For the text-containing cell, return its midpoint in (x, y) coordinate format. 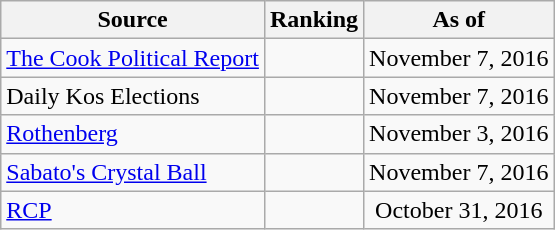
Sabato's Crystal Ball (133, 172)
Ranking (314, 20)
Rothenberg (133, 134)
The Cook Political Report (133, 58)
RCP (133, 210)
Daily Kos Elections (133, 96)
Source (133, 20)
November 3, 2016 (459, 134)
As of (459, 20)
October 31, 2016 (459, 210)
